Search for the cell housing the specified text and yield its [x, y] center coordinate. 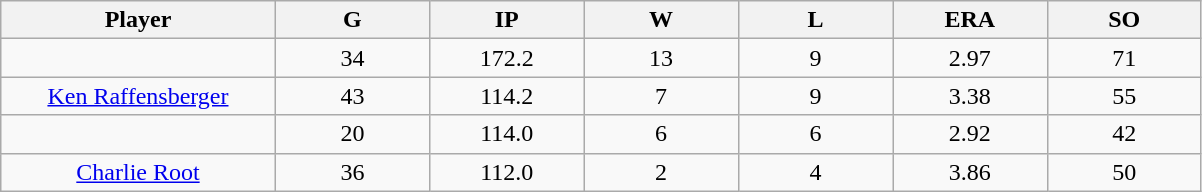
43 [352, 96]
112.0 [507, 172]
L [815, 20]
IP [507, 20]
2.97 [970, 58]
3.38 [970, 96]
20 [352, 134]
2 [661, 172]
W [661, 20]
55 [1124, 96]
3.86 [970, 172]
42 [1124, 134]
ERA [970, 20]
36 [352, 172]
114.2 [507, 96]
7 [661, 96]
172.2 [507, 58]
Player [138, 20]
G [352, 20]
34 [352, 58]
2.92 [970, 134]
50 [1124, 172]
Ken Raffensberger [138, 96]
SO [1124, 20]
13 [661, 58]
114.0 [507, 134]
4 [815, 172]
71 [1124, 58]
Charlie Root [138, 172]
